Output the [X, Y] coordinate of the center of the cell containing the given text.  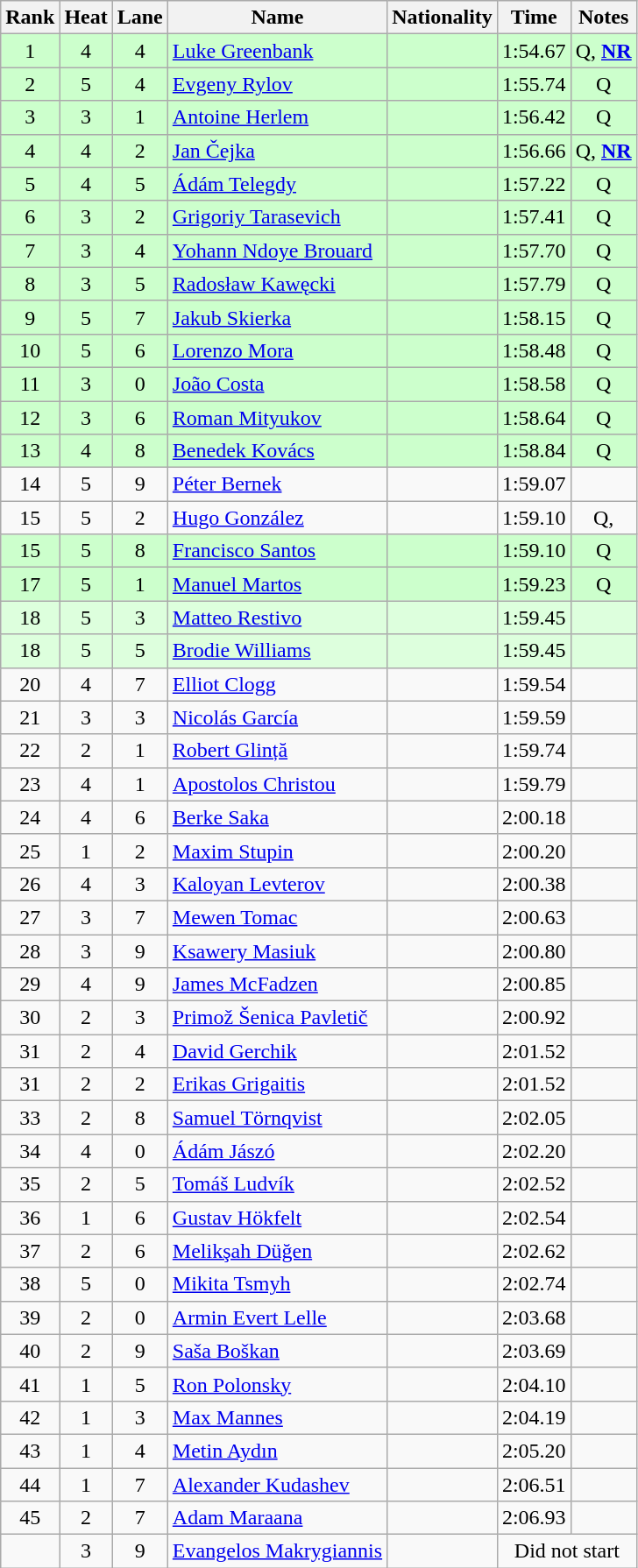
Ron Polonsky [277, 1384]
2:00.85 [534, 985]
25 [30, 851]
Radosław Kawęcki [277, 284]
1:57.70 [534, 251]
2:05.20 [534, 1451]
1:58.64 [534, 418]
Metin Aydın [277, 1451]
2:00.20 [534, 851]
1:58.58 [534, 384]
45 [30, 1518]
Ksawery Masiuk [277, 950]
40 [30, 1351]
Maxim Stupin [277, 851]
Jan Čejka [277, 151]
1:56.66 [534, 151]
39 [30, 1317]
42 [30, 1417]
Did not start [566, 1551]
Antoine Herlem [277, 117]
Yohann Ndoye Brouard [277, 251]
29 [30, 985]
1:59.79 [534, 784]
Q, [603, 518]
1:57.79 [534, 284]
13 [30, 451]
Adam Maraana [277, 1518]
1:57.22 [534, 184]
Kaloyan Levterov [277, 884]
James McFadzen [277, 985]
34 [30, 1151]
Time [534, 18]
Berke Saka [277, 817]
Benedek Kovács [277, 451]
26 [30, 884]
44 [30, 1485]
Ádám Telegdy [277, 184]
Max Mannes [277, 1417]
Francisco Santos [277, 551]
Evgeny Rylov [277, 84]
Hugo González [277, 518]
27 [30, 917]
Lane [140, 18]
1:58.15 [534, 317]
Evangelos Makrygiannis [277, 1551]
Rank [30, 18]
Brodie Williams [277, 651]
2:02.62 [534, 1251]
1:56.42 [534, 117]
2:02.20 [534, 1151]
43 [30, 1451]
1:59.74 [534, 751]
14 [30, 484]
Grigoriy Tarasevich [277, 217]
24 [30, 817]
37 [30, 1251]
1:57.41 [534, 217]
Lorenzo Mora [277, 350]
1:59.07 [534, 484]
Apostolos Christou [277, 784]
38 [30, 1284]
1:59.23 [534, 584]
41 [30, 1384]
2:03.69 [534, 1351]
11 [30, 384]
2:00.92 [534, 1018]
2:04.19 [534, 1417]
10 [30, 350]
Gustav Hökfelt [277, 1218]
2:02.74 [534, 1284]
Armin Evert Lelle [277, 1317]
João Costa [277, 384]
David Gerchik [277, 1051]
33 [30, 1118]
Nicolás García [277, 717]
Elliot Clogg [277, 684]
Luke Greenbank [277, 51]
Melikşah Düğen [277, 1251]
Mewen Tomac [277, 917]
20 [30, 684]
1:55.74 [534, 84]
Jakub Skierka [277, 317]
Roman Mityukov [277, 418]
Name [277, 18]
Samuel Törnqvist [277, 1118]
2:02.52 [534, 1184]
Primož Šenica Pavletič [277, 1018]
Manuel Martos [277, 584]
Nationality [443, 18]
1:58.48 [534, 350]
1:58.84 [534, 451]
17 [30, 584]
23 [30, 784]
1:54.67 [534, 51]
2:06.93 [534, 1518]
30 [30, 1018]
Alexander Kudashev [277, 1485]
2:06.51 [534, 1485]
2:04.10 [534, 1384]
Robert Glință [277, 751]
2:00.38 [534, 884]
2:02.54 [534, 1218]
Saša Boškan [277, 1351]
21 [30, 717]
Matteo Restivo [277, 618]
2:00.63 [534, 917]
Mikita Tsmyh [277, 1284]
1:59.54 [534, 684]
Heat [86, 18]
Notes [603, 18]
12 [30, 418]
36 [30, 1218]
Erikas Grigaitis [277, 1084]
28 [30, 950]
35 [30, 1184]
2:00.80 [534, 950]
Ádám Jászó [277, 1151]
22 [30, 751]
Péter Bernek [277, 484]
2:00.18 [534, 817]
2:03.68 [534, 1317]
2:02.05 [534, 1118]
Tomáš Ludvík [277, 1184]
1:59.59 [534, 717]
